Extract the (X, Y) coordinate from the center of the cell holding the provided text.  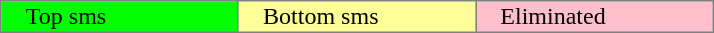
Bottom sms (356, 17)
Eliminated (594, 17)
Top sms (120, 17)
